Extract the [x, y] coordinate from the center of the cell holding the provided text.  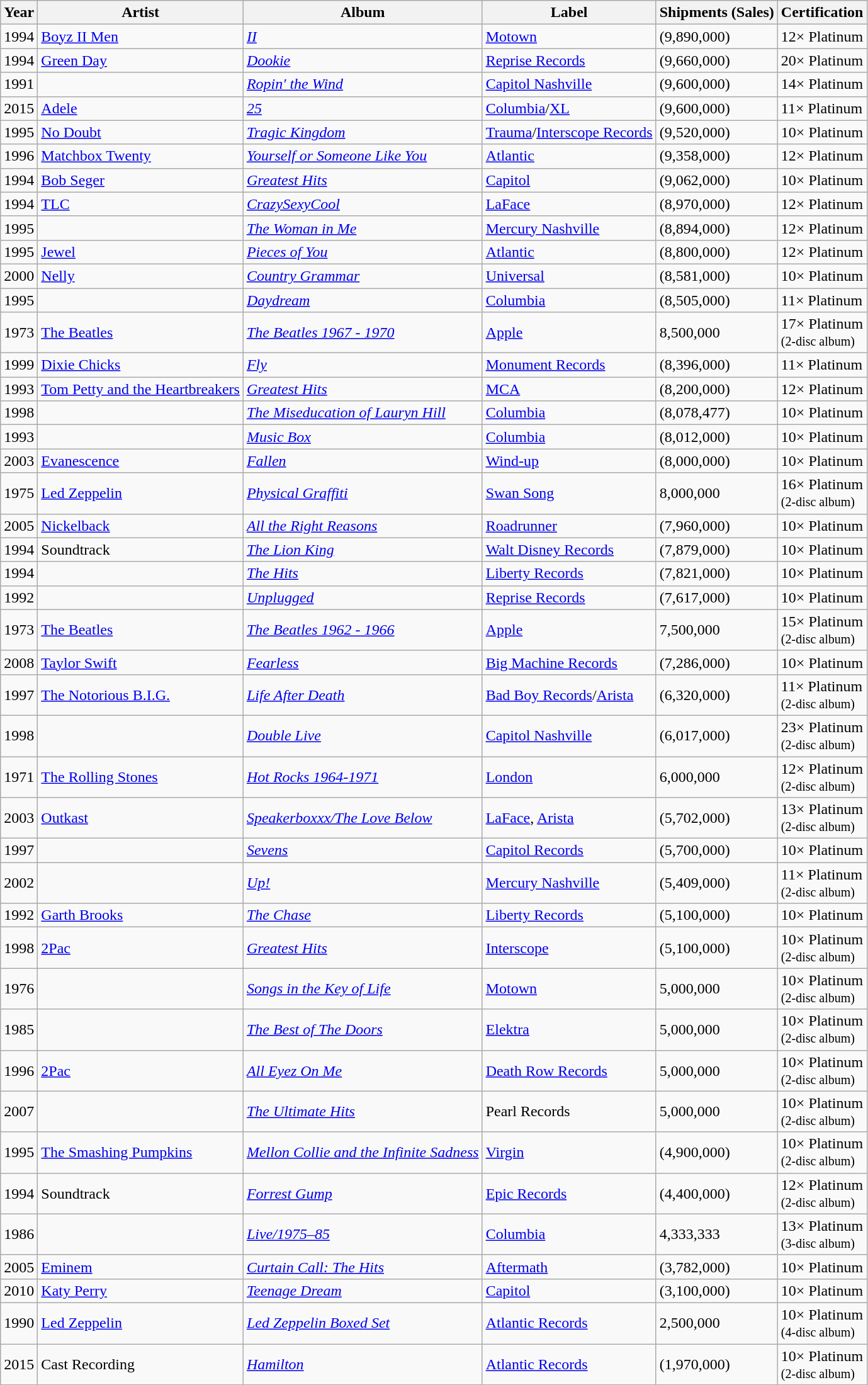
The Lion King [363, 550]
Fallen [363, 461]
The Rolling Stones [141, 777]
(9,520,000) [716, 132]
1975 [19, 494]
TLC [141, 204]
The Ultimate Hits [363, 1112]
(5,700,000) [716, 851]
Swan Song [569, 494]
No Doubt [141, 132]
(9,358,000) [716, 156]
Tragic Kingdom [363, 132]
(5,409,000) [716, 883]
The Chase [363, 915]
Walt Disney Records [569, 550]
Trauma/Interscope Records [569, 132]
10× Platinum(4-disc album) [822, 1323]
7,500,000 [716, 630]
14× Platinum [822, 84]
2010 [19, 1291]
1976 [19, 988]
Roadrunner [569, 526]
Year [19, 13]
1985 [19, 1030]
(8,581,000) [716, 276]
23× Platinum(2-disc album) [822, 735]
(8,200,000) [716, 389]
(4,400,000) [716, 1194]
(4,900,000) [716, 1152]
Country Grammar [363, 276]
Pieces of You [363, 252]
Epic Records [569, 1194]
All the Right Reasons [363, 526]
Aftermath [569, 1267]
Elektra [569, 1030]
Curtain Call: The Hits [363, 1267]
II [363, 37]
Hamilton [363, 1364]
(8,396,000) [716, 365]
Capitol Records [569, 851]
(9,890,000) [716, 37]
Led Zeppelin Boxed Set [363, 1323]
20× Platinum [822, 60]
Mellon Collie and the Infinite Sadness [363, 1152]
Double Live [363, 735]
Bob Seger [141, 180]
MCA [569, 389]
The Beatles 1962 - 1966 [363, 630]
Death Row Records [569, 1070]
Shipments (Sales) [716, 13]
Taylor Swift [141, 662]
Wind-up [569, 461]
Green Day [141, 60]
(8,894,000) [716, 228]
2002 [19, 883]
4,333,333 [716, 1234]
Nickelback [141, 526]
Outkast [141, 818]
Artist [141, 13]
8,000,000 [716, 494]
Yourself or Someone Like You [363, 156]
Universal [569, 276]
(8,505,000) [716, 300]
Sevens [363, 851]
(9,660,000) [716, 60]
1986 [19, 1234]
London [569, 777]
Music Box [363, 437]
Garth Brooks [141, 915]
Life After Death [363, 695]
(8,012,000) [716, 437]
Columbia/XL [569, 108]
Adele [141, 108]
The Miseducation of Lauryn Hill [363, 413]
6,000,000 [716, 777]
1999 [19, 365]
(6,320,000) [716, 695]
(3,782,000) [716, 1267]
Album [363, 13]
1990 [19, 1323]
(8,800,000) [716, 252]
Label [569, 13]
Hot Rocks 1964-1971 [363, 777]
Evanescence [141, 461]
Up! [363, 883]
Cast Recording [141, 1364]
Live/1975–85 [363, 1234]
16× Platinum(2-disc album) [822, 494]
The Notorious B.I.G. [141, 695]
Dixie Chicks [141, 365]
25 [363, 108]
2,500,000 [716, 1323]
Katy Perry [141, 1291]
Boyz II Men [141, 37]
Forrest Gump [363, 1194]
2008 [19, 662]
The Best of The Doors [363, 1030]
(7,879,000) [716, 550]
(9,062,000) [716, 180]
LaFace [569, 204]
1991 [19, 84]
Eminem [141, 1267]
The Woman in Me [363, 228]
Matchbox Twenty [141, 156]
2007 [19, 1112]
(3,100,000) [716, 1291]
Songs in the Key of Life [363, 988]
Unplugged [363, 597]
(1,970,000) [716, 1364]
1971 [19, 777]
LaFace, Arista [569, 818]
Interscope [569, 948]
Physical Graffiti [363, 494]
Daydream [363, 300]
(7,960,000) [716, 526]
(7,617,000) [716, 597]
Tom Petty and the Heartbreakers [141, 389]
Jewel [141, 252]
Fly [363, 365]
The Hits [363, 574]
Teenage Dream [363, 1291]
17× Platinum(2-disc album) [822, 332]
Certification [822, 13]
The Smashing Pumpkins [141, 1152]
All Eyez On Me [363, 1070]
(7,286,000) [716, 662]
(8,000,000) [716, 461]
13× Platinum(3-disc album) [822, 1234]
13× Platinum(2-disc album) [822, 818]
2000 [19, 276]
8,500,000 [716, 332]
Fearless [363, 662]
(8,970,000) [716, 204]
(8,078,477) [716, 413]
Big Machine Records [569, 662]
Monument Records [569, 365]
CrazySexyCool [363, 204]
Speakerboxxx/The Love Below [363, 818]
15× Platinum(2-disc album) [822, 630]
Bad Boy Records/Arista [569, 695]
Ropin' the Wind [363, 84]
(7,821,000) [716, 574]
Nelly [141, 276]
Dookie [363, 60]
The Beatles 1967 - 1970 [363, 332]
(5,702,000) [716, 818]
Virgin [569, 1152]
(6,017,000) [716, 735]
Pearl Records [569, 1112]
